Search for the cell housing the specified text and yield its (x, y) center coordinate. 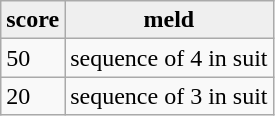
20 (33, 96)
score (33, 20)
sequence of 3 in suit (169, 96)
50 (33, 58)
sequence of 4 in suit (169, 58)
meld (169, 20)
